Determine the [X, Y] coordinate at the center of the cell enclosing the given text.  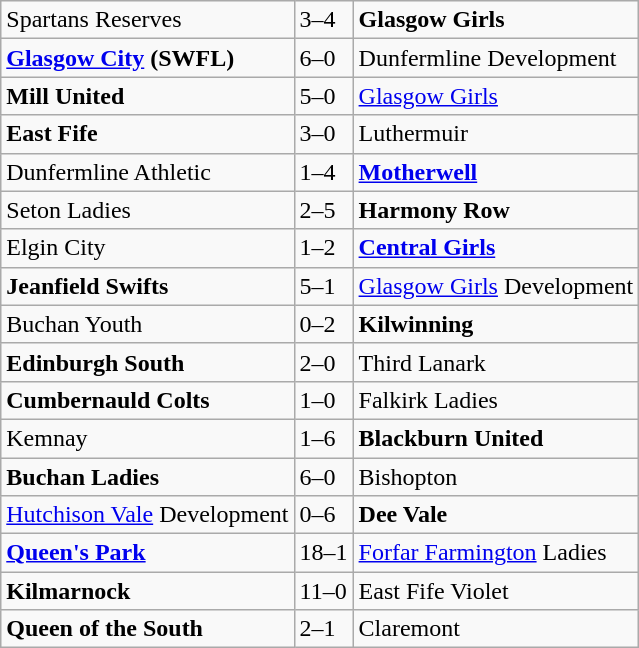
Elgin City [148, 248]
0–2 [324, 324]
East Fife Violet [496, 591]
Spartans Reserves [148, 20]
Kilwinning [496, 324]
Mill United [148, 96]
Dunfermline Development [496, 58]
2–5 [324, 210]
2–0 [324, 362]
Queen's Park [148, 553]
1–0 [324, 400]
3–0 [324, 134]
East Fife [148, 134]
Third Lanark [496, 362]
2–1 [324, 629]
Kilmarnock [148, 591]
1–6 [324, 438]
Falkirk Ladies [496, 400]
Blackburn United [496, 438]
11–0 [324, 591]
Harmony Row [496, 210]
Cumbernauld Colts [148, 400]
18–1 [324, 553]
1–2 [324, 248]
Edinburgh South [148, 362]
Kemnay [148, 438]
Forfar Farmington Ladies [496, 553]
Hutchison Vale Development [148, 515]
Luthermuir [496, 134]
Dee Vale [496, 515]
5–0 [324, 96]
Buchan Ladies [148, 477]
Motherwell [496, 172]
Claremont [496, 629]
0–6 [324, 515]
Glasgow Girls Development [496, 286]
Glasgow City (SWFL) [148, 58]
Queen of the South [148, 629]
Jeanfield Swifts [148, 286]
3–4 [324, 20]
Dunfermline Athletic [148, 172]
Buchan Youth [148, 324]
Bishopton [496, 477]
Seton Ladies [148, 210]
1–4 [324, 172]
Central Girls [496, 248]
5–1 [324, 286]
